Provide the [X, Y] coordinate of the cell's center where the given text is located.  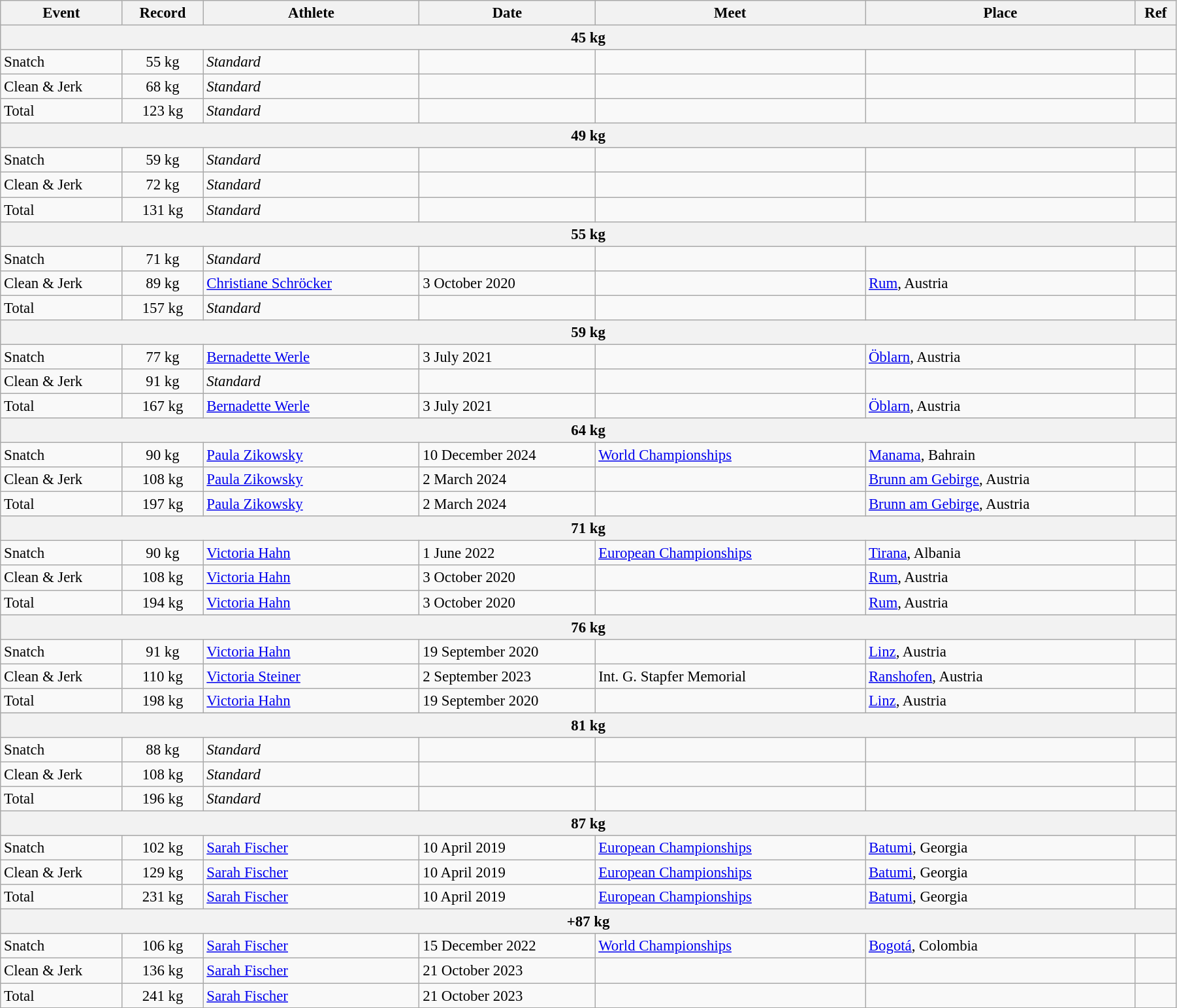
76 kg [588, 627]
72 kg [163, 185]
49 kg [588, 136]
10 December 2024 [507, 455]
Place [1001, 13]
1 June 2022 [507, 553]
196 kg [163, 799]
231 kg [163, 897]
Christiane Schröcker [311, 283]
+87 kg [588, 922]
Meet [730, 13]
194 kg [163, 602]
15 December 2022 [507, 947]
81 kg [588, 725]
Date [507, 13]
2 September 2023 [507, 676]
131 kg [163, 210]
Tirana, Albania [1001, 553]
167 kg [163, 406]
102 kg [163, 848]
45 kg [588, 38]
157 kg [163, 308]
241 kg [163, 996]
68 kg [163, 87]
Victoria Steiner [311, 676]
123 kg [163, 111]
110 kg [163, 676]
Record [163, 13]
87 kg [588, 824]
77 kg [163, 357]
136 kg [163, 971]
197 kg [163, 504]
Athlete [311, 13]
129 kg [163, 873]
Ranshofen, Austria [1001, 676]
Int. G. Stapfer Memorial [730, 676]
88 kg [163, 750]
Manama, Bahrain [1001, 455]
89 kg [163, 283]
64 kg [588, 431]
198 kg [163, 701]
106 kg [163, 947]
Event [61, 13]
Ref [1155, 13]
Bogotá, Colombia [1001, 947]
